For the text-containing cell, return its midpoint in [X, Y] coordinate format. 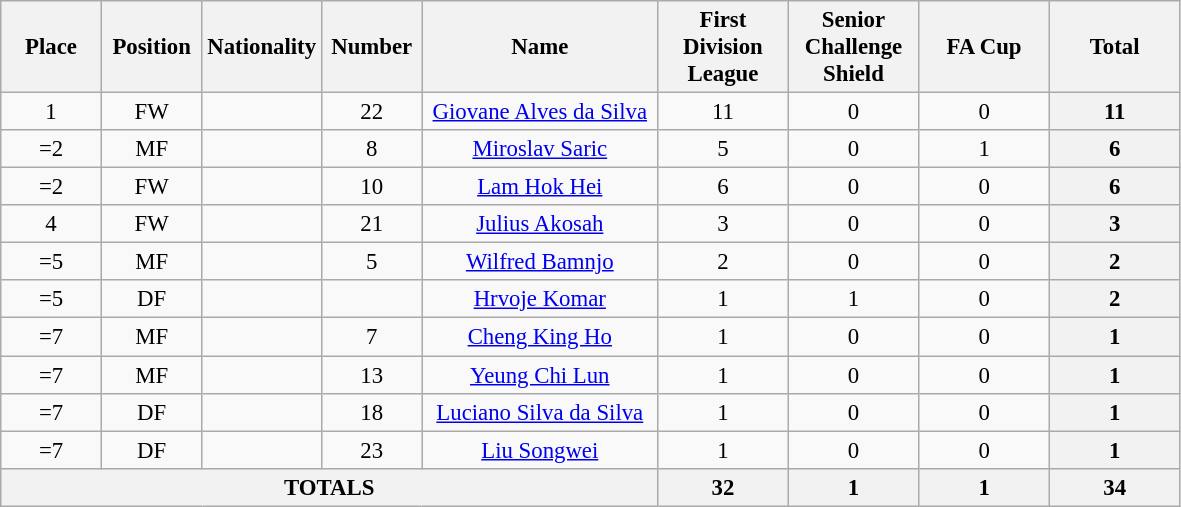
Giovane Alves da Silva [540, 112]
Hrvoje Komar [540, 299]
23 [372, 450]
8 [372, 149]
Luciano Silva da Silva [540, 412]
21 [372, 224]
34 [1114, 487]
Nationality [262, 47]
Number [372, 47]
Lam Hok Hei [540, 187]
Senior Challenge Shield [854, 47]
18 [372, 412]
Wilfred Bamnjo [540, 262]
Cheng King Ho [540, 337]
FA Cup [984, 47]
First Division League [724, 47]
Yeung Chi Lun [540, 375]
22 [372, 112]
Position [152, 47]
TOTALS [330, 487]
Julius Akosah [540, 224]
Miroslav Saric [540, 149]
32 [724, 487]
Place [52, 47]
Total [1114, 47]
Liu Songwei [540, 450]
Name [540, 47]
4 [52, 224]
10 [372, 187]
13 [372, 375]
7 [372, 337]
